Locate the cell with the specified text and output its [x, y] center coordinate. 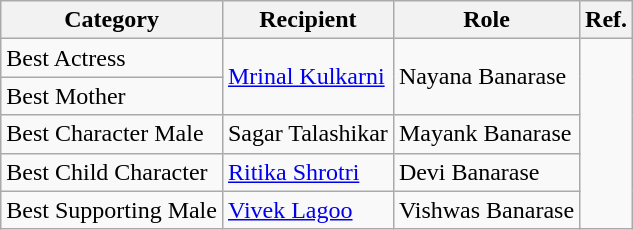
Vivek Lagoo [308, 210]
Devi Banarase [486, 172]
Best Child Character [112, 172]
Mrinal Kulkarni [308, 77]
Mayank Banarase [486, 134]
Ritika Shrotri [308, 172]
Best Actress [112, 58]
Best Mother [112, 96]
Recipient [308, 20]
Ref. [606, 20]
Category [112, 20]
Vishwas Banarase [486, 210]
Sagar Talashikar [308, 134]
Nayana Banarase [486, 77]
Best Supporting Male [112, 210]
Best Character Male [112, 134]
Role [486, 20]
